Extract the [x, y] coordinate from the center of the cell holding the provided text.  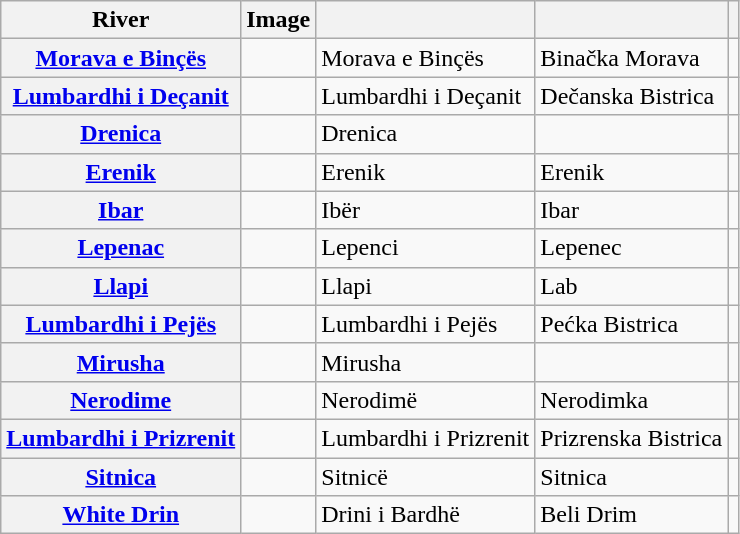
Lepenci [426, 248]
Drini i Bardhë [426, 515]
Lepenac [121, 248]
River [121, 20]
Nerodime [121, 400]
Sitnicë [426, 477]
Dečanska Bistrica [632, 96]
Pećka Bistrica [632, 324]
Image [278, 20]
Lepenec [632, 248]
Ibër [426, 210]
Beli Drim [632, 515]
Prizrenska Bistrica [632, 438]
White Drin [121, 515]
Nerodimka [632, 400]
Lab [632, 286]
Binačka Morava [632, 58]
Nerodimë [426, 400]
